Scan for the cell matching the given text and deliver its [X, Y] coordinate at center. 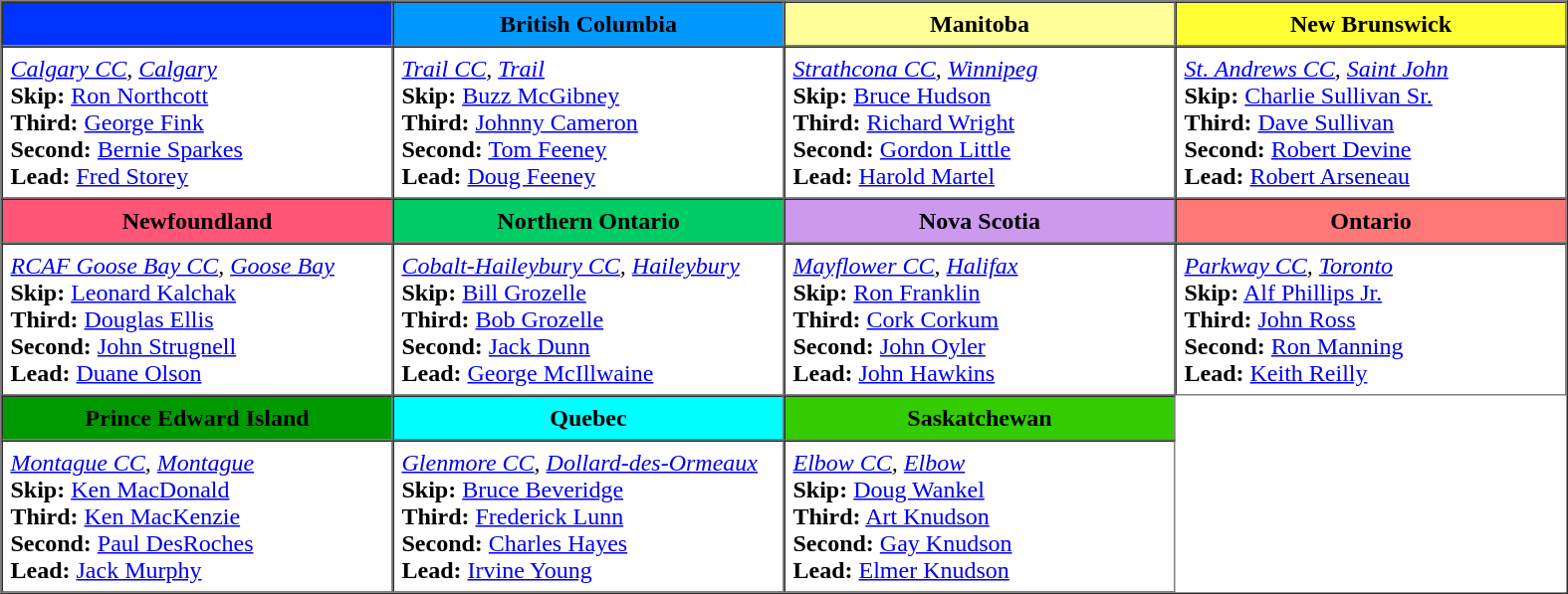
Calgary CC, CalgarySkip: Ron Northcott Third: George Fink Second: Bernie Sparkes Lead: Fred Storey [197, 121]
British Columbia [587, 24]
Quebec [587, 418]
Ontario [1370, 221]
Strathcona CC, WinnipegSkip: Bruce Hudson Third: Richard Wright Second: Gordon Little Lead: Harold Martel [980, 121]
Saskatchewan [980, 418]
Newfoundland [197, 221]
Northern Ontario [587, 221]
St. Andrews CC, Saint JohnSkip: Charlie Sullivan Sr. Third: Dave Sullivan Second: Robert Devine Lead: Robert Arseneau [1370, 121]
Nova Scotia [980, 221]
Montague CC, MontagueSkip: Ken MacDonald Third: Ken MacKenzie Second: Paul DesRoches Lead: Jack Murphy [197, 515]
Parkway CC, TorontoSkip: Alf Phillips Jr. Third: John Ross Second: Ron Manning Lead: Keith Reilly [1370, 318]
Glenmore CC, Dollard-des-OrmeauxSkip: Bruce Beveridge Third: Frederick Lunn Second: Charles Hayes Lead: Irvine Young [587, 515]
Manitoba [980, 24]
Mayflower CC, HalifaxSkip: Ron Franklin Third: Cork Corkum Second: John Oyler Lead: John Hawkins [980, 318]
RCAF Goose Bay CC, Goose BaySkip: Leonard Kalchak Third: Douglas Ellis Second: John Strugnell Lead: Duane Olson [197, 318]
Cobalt-Haileybury CC, HaileyburySkip: Bill Grozelle Third: Bob Grozelle Second: Jack Dunn Lead: George McIllwaine [587, 318]
New Brunswick [1370, 24]
Prince Edward Island [197, 418]
Trail CC, TrailSkip: Buzz McGibney Third: Johnny Cameron Second: Tom Feeney Lead: Doug Feeney [587, 121]
Elbow CC, ElbowSkip: Doug Wankel Third: Art Knudson Second: Gay Knudson Lead: Elmer Knudson [980, 515]
